Identify which cell holds the provided text, then report its (x, y) central coordinate. 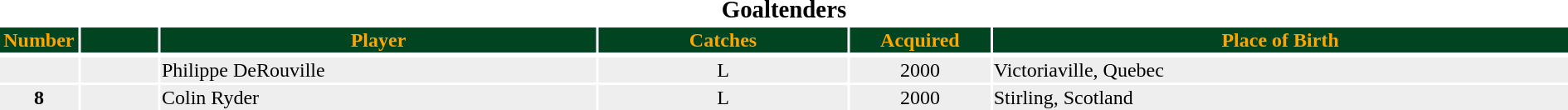
Philippe DeRouville (378, 70)
8 (39, 97)
Place of Birth (1280, 40)
Number (39, 40)
Acquired (919, 40)
Catches (723, 40)
Player (378, 40)
Colin Ryder (378, 97)
Stirling, Scotland (1280, 97)
Victoriaville, Quebec (1280, 70)
